Find where the given text appears and provide that cell's center as (x, y) coordinate. 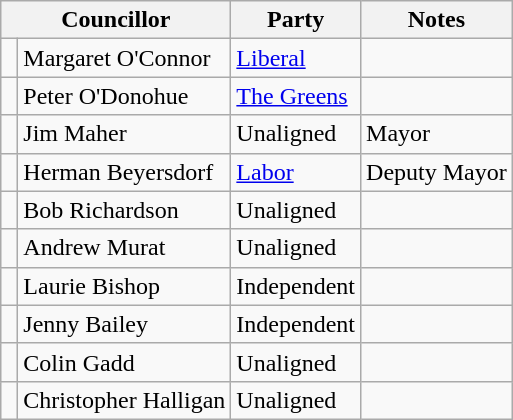
Peter O'Donohue (124, 96)
Jenny Bailey (124, 324)
The Greens (296, 96)
Herman Beyersdorf (124, 172)
Colin Gadd (124, 362)
Margaret O'Connor (124, 58)
Councillor (116, 20)
Notes (437, 20)
Laurie Bishop (124, 286)
Deputy Mayor (437, 172)
Bob Richardson (124, 210)
Andrew Murat (124, 248)
Mayor (437, 134)
Christopher Halligan (124, 400)
Party (296, 20)
Liberal (296, 58)
Jim Maher (124, 134)
Labor (296, 172)
